For the text-containing cell, return its midpoint in [X, Y] coordinate format. 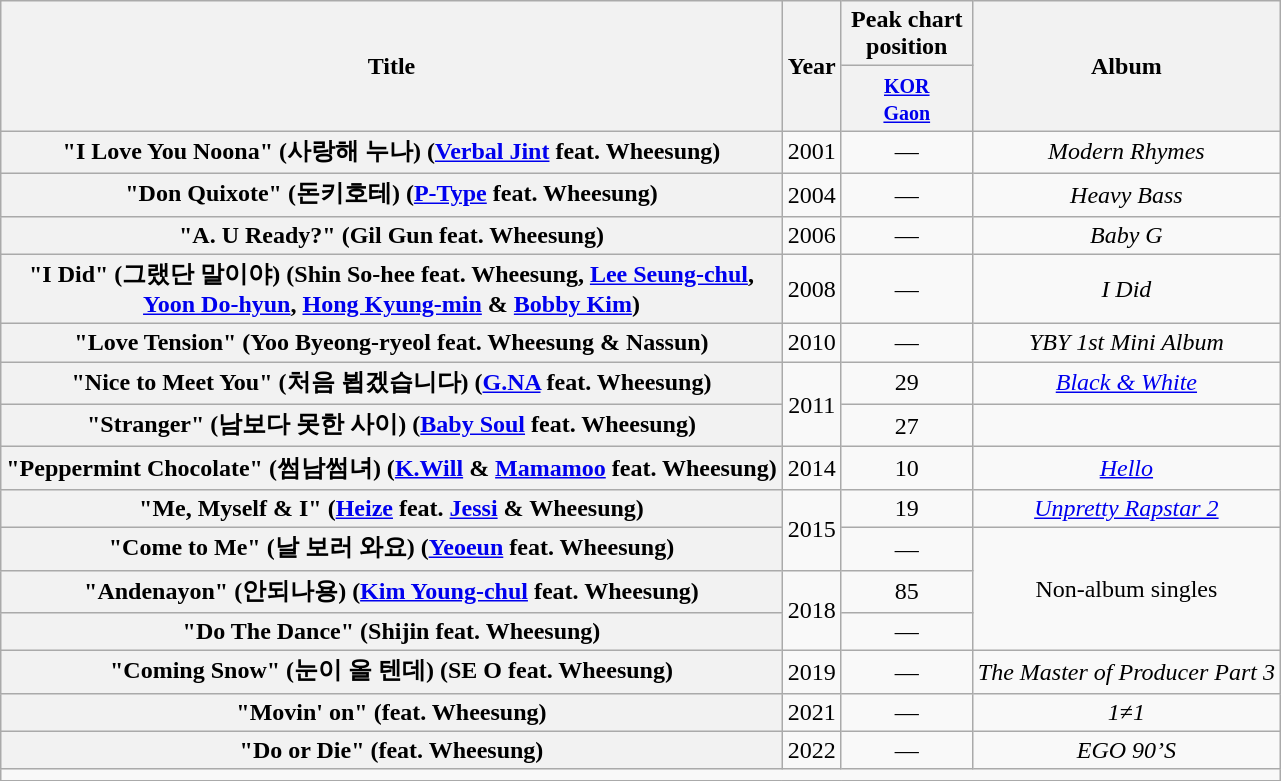
"Nice to Meet You" (처음 뵙겠습니다) (G.NA feat. Wheesung) [392, 384]
2011 [812, 404]
"Do The Dance" (Shijin feat. Wheesung) [392, 632]
27 [906, 426]
Peak chart position [906, 34]
2010 [812, 343]
Black & White [1126, 384]
"I Did" (그랬단 말이야) (Shin So-hee feat. Wheesung, Lee Seung-chul,Yoon Do-hyun, Hong Kyung-min & Bobby Kim) [392, 289]
1≠1 [1126, 712]
EGO 90’S [1126, 750]
"Movin' on" (feat. Wheesung) [392, 712]
"Love Tension" (Yoo Byeong-ryeol feat. Wheesung & Nassun) [392, 343]
2018 [812, 610]
2006 [812, 235]
Modern Rhymes [1126, 152]
Title [392, 66]
10 [906, 468]
"A. U Ready?" (Gil Gun feat. Wheesung) [392, 235]
Heavy Bass [1126, 194]
2008 [812, 289]
Year [812, 66]
"Me, Myself & I" (Heize feat. Jessi & Wheesung) [392, 508]
Non-album singles [1126, 588]
Hello [1126, 468]
Album [1126, 66]
"Do or Die" (feat. Wheesung) [392, 750]
2001 [812, 152]
2014 [812, 468]
"Peppermint Chocolate" (썸남썸녀) (K.Will & Mamamoo feat. Wheesung) [392, 468]
YBY 1st Mini Album [1126, 343]
19 [906, 508]
The Master of Producer Part 3 [1126, 672]
"Andenayon" (안되나용) (Kim Young-chul feat. Wheesung) [392, 592]
"I Love You Noona" (사랑해 누나) (Verbal Jint feat. Wheesung) [392, 152]
I Did [1126, 289]
2019 [812, 672]
29 [906, 384]
2015 [812, 530]
85 [906, 592]
Baby G [1126, 235]
"Come to Me" (날 보러 와요) (Yeoeun feat. Wheesung) [392, 548]
2021 [812, 712]
Unpretty Rapstar 2 [1126, 508]
"Stranger" (남보다 못한 사이) (Baby Soul feat. Wheesung) [392, 426]
2022 [812, 750]
KORGaon [906, 98]
"Don Quixote" (돈키호테) (P-Type feat. Wheesung) [392, 194]
2004 [812, 194]
"Coming Snow" (눈이 올 텐데) (SE O feat. Wheesung) [392, 672]
